Provide the (x, y) coordinate of the cell's center where the given text is located.  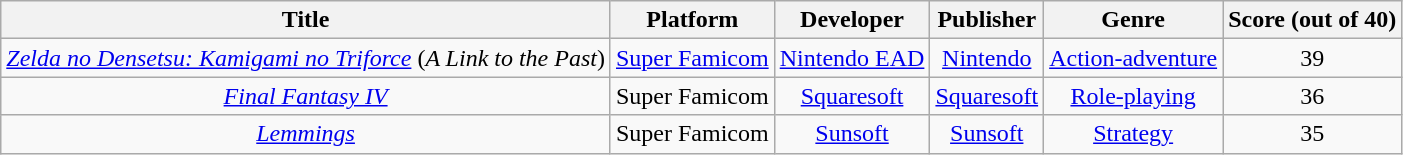
Title (306, 20)
Lemmings (306, 134)
35 (1312, 134)
36 (1312, 96)
Developer (852, 20)
Zelda no Densetsu: Kamigami no Triforce (A Link to the Past) (306, 58)
Nintendo EAD (852, 58)
Nintendo (987, 58)
Publisher (987, 20)
Action-adventure (1134, 58)
Platform (692, 20)
39 (1312, 58)
Score (out of 40) (1312, 20)
Genre (1134, 20)
Strategy (1134, 134)
Role-playing (1134, 96)
Final Fantasy IV (306, 96)
